For the text-containing cell, return its midpoint in [X, Y] coordinate format. 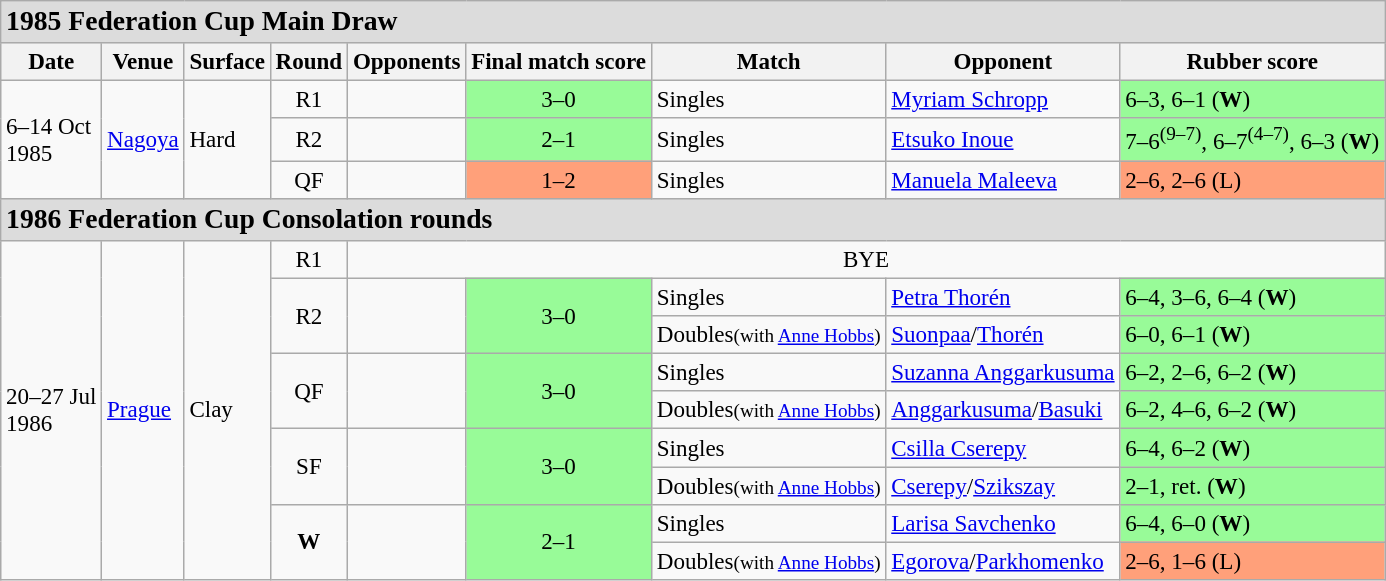
Egorova/Parkhomenko [1003, 561]
Venue [143, 62]
6–2, 2–6, 6–2 (W) [1252, 373]
Csilla Cserepy [1003, 448]
BYE [866, 260]
2–6, 2–6 (L) [1252, 180]
6–0, 6–1 (W) [1252, 335]
6–14 Oct1985 [52, 140]
SF [308, 466]
2–6, 1–6 (L) [1252, 561]
Rubber score [1252, 62]
Myriam Schropp [1003, 100]
6–3, 6–1 (W) [1252, 100]
Larisa Savchenko [1003, 524]
6–4, 3–6, 6–4 (W) [1252, 298]
1–2 [559, 180]
Date [52, 62]
6–4, 6–2 (W) [1252, 448]
Manuela Maleeva [1003, 180]
6–2, 4–6, 6–2 (W) [1252, 411]
Anggarkusuma/Basuki [1003, 411]
Etsuko Inoue [1003, 140]
6–4, 6–0 (W) [1252, 524]
2–1, ret. (W) [1252, 486]
Suzanna Anggarkusuma [1003, 373]
Cserepy/Szikszay [1003, 486]
W [308, 542]
Clay [227, 410]
1986 Federation Cup Consolation rounds [693, 220]
Surface [227, 62]
Round [308, 62]
Hard [227, 140]
Suonpaa/Thorén [1003, 335]
20–27 Jul1986 [52, 410]
Nagoya [143, 140]
7–6(9–7), 6–7(4–7), 6–3 (W) [1252, 140]
Final match score [559, 62]
1985 Federation Cup Main Draw [693, 22]
Petra Thorén [1003, 298]
Prague [143, 410]
Opponent [1003, 62]
Opponents [407, 62]
Match [768, 62]
